Identify which cell holds the provided text, then report its (X, Y) central coordinate. 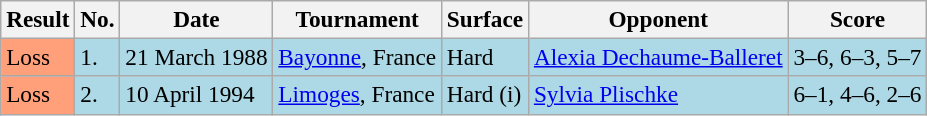
10 April 1994 (196, 95)
Limoges, France (357, 95)
3–6, 6–3, 5–7 (858, 57)
Bayonne, France (357, 57)
2. (98, 95)
Hard (i) (484, 95)
Score (858, 19)
Surface (484, 19)
Alexia Dechaume-Balleret (658, 57)
Hard (484, 57)
No. (98, 19)
6–1, 4–6, 2–6 (858, 95)
Tournament (357, 19)
21 March 1988 (196, 57)
Result (38, 19)
1. (98, 57)
Opponent (658, 19)
Sylvia Plischke (658, 95)
Date (196, 19)
